Search for the cell housing the specified text and yield its (X, Y) center coordinate. 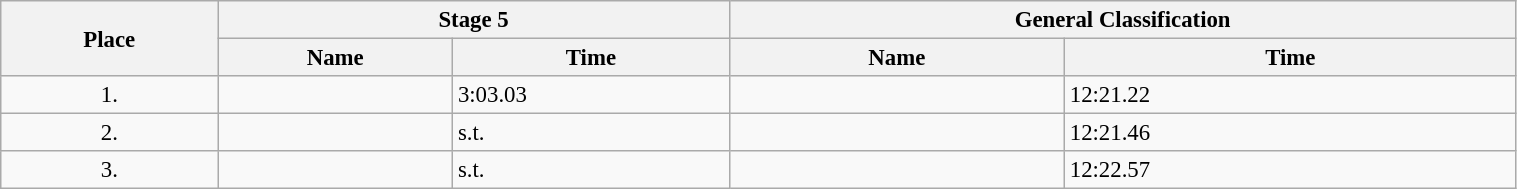
3:03.03 (592, 95)
Stage 5 (474, 20)
2. (110, 133)
Place (110, 38)
12:21.22 (1290, 95)
1. (110, 95)
12:22.57 (1290, 170)
General Classification (1122, 20)
12:21.46 (1290, 133)
3. (110, 170)
